Provide the (X, Y) coordinate of the cell's center where the given text is located.  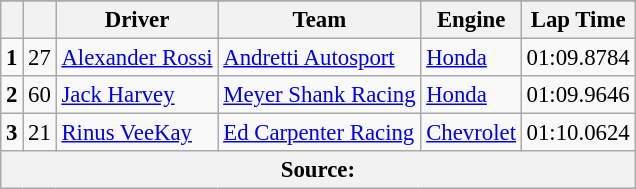
3 (12, 133)
Andretti Autosport (320, 58)
60 (40, 95)
Ed Carpenter Racing (320, 133)
01:10.0624 (578, 133)
Jack Harvey (137, 95)
1 (12, 58)
Team (320, 20)
Engine (471, 20)
27 (40, 58)
Source: (318, 170)
Rinus VeeKay (137, 133)
Meyer Shank Racing (320, 95)
21 (40, 133)
Chevrolet (471, 133)
Driver (137, 20)
Alexander Rossi (137, 58)
2 (12, 95)
01:09.9646 (578, 95)
Lap Time (578, 20)
01:09.8784 (578, 58)
